From the cell containing the given text, extract its center point as (x, y) coordinate. 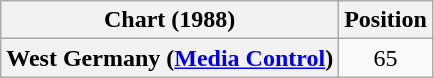
Position (386, 20)
West Germany (Media Control) (170, 58)
Chart (1988) (170, 20)
65 (386, 58)
